Search for the cell housing the specified text and yield its (X, Y) center coordinate. 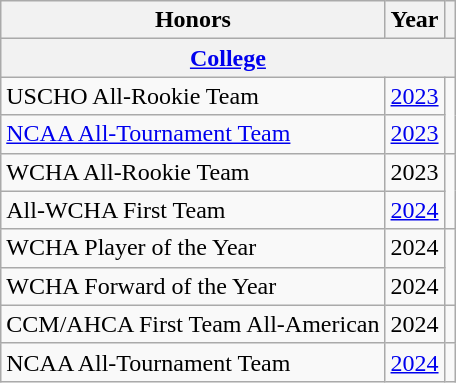
Year (414, 20)
WCHA Forward of the Year (193, 286)
Honors (193, 20)
USCHO All-Rookie Team (193, 96)
All-WCHA First Team (193, 210)
WCHA Player of the Year (193, 248)
CCM/AHCA First Team All-American (193, 324)
WCHA All-Rookie Team (193, 172)
College (228, 58)
